Provide the (x, y) coordinate of the cell's center where the given text is located.  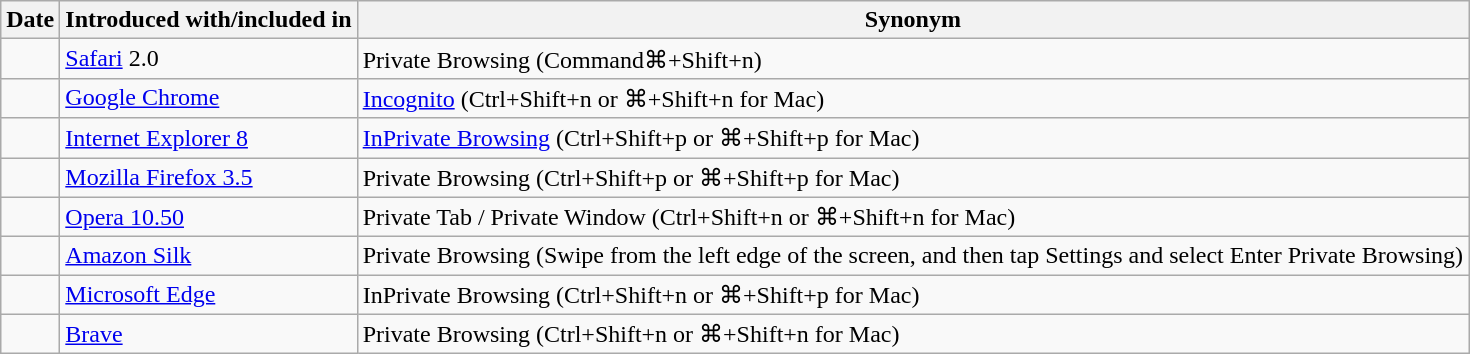
Synonym (912, 20)
Introduced with/included in (208, 20)
Internet Explorer 8 (208, 138)
Incognito (Ctrl+Shift+n or ⌘+Shift+n for Mac) (912, 98)
Google Chrome (208, 98)
Private Browsing (Ctrl+Shift+n or ⌘+Shift+n for Mac) (912, 334)
InPrivate Browsing (Ctrl+Shift+n or ⌘+Shift+p for Mac) (912, 295)
Private Tab / Private Window (Ctrl+Shift+n or ⌘+Shift+n for Mac) (912, 217)
Private Browsing (Ctrl+Shift+p or ⌘+Shift+p for Mac) (912, 178)
Microsoft Edge (208, 295)
Safari 2.0 (208, 59)
Mozilla Firefox 3.5 (208, 178)
Amazon Silk (208, 256)
Date (30, 20)
Private Browsing (Swipe from the left edge of the screen, and then tap Settings and select Enter Private Browsing) (912, 256)
InPrivate Browsing (Ctrl+Shift+p or ⌘+Shift+p for Mac) (912, 138)
Private Browsing (Command⌘+Shift+n) (912, 59)
Brave (208, 334)
Opera 10.50 (208, 217)
